Return (x, y) of the center of cell containing provided text 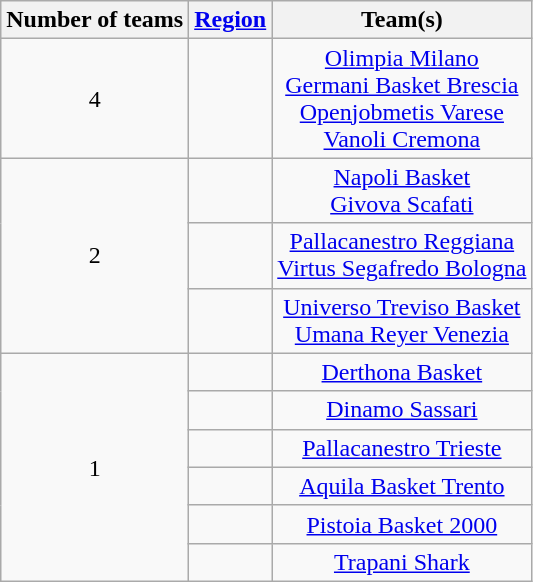
Trapani Shark (402, 562)
Napoli BasketGivova Scafati (402, 190)
Pallacanestro Trieste (402, 448)
Pallacanestro ReggianaVirtus Segafredo Bologna (402, 256)
2 (95, 256)
Number of teams (95, 20)
Derthona Basket (402, 372)
Team(s) (402, 20)
Dinamo Sassari (402, 410)
4 (95, 98)
Universo Treviso BasketUmana Reyer Venezia (402, 320)
Pistoia Basket 2000 (402, 524)
1 (95, 467)
Aquila Basket Trento (402, 486)
Region (230, 20)
Olimpia MilanoGermani Basket BresciaOpenjobmetis VareseVanoli Cremona (402, 98)
